Output the [X, Y] coordinate of the center of the cell containing the given text.  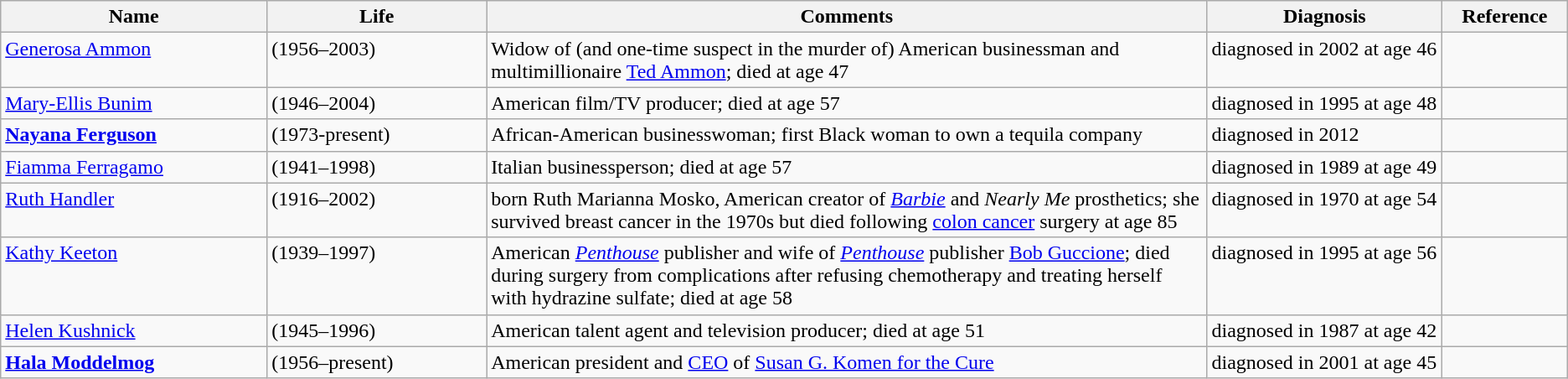
(1946–2004) [377, 103]
Nayana Ferguson [134, 135]
(1956–2003) [377, 60]
American talent agent and television producer; died at age 51 [847, 330]
diagnosed in 1987 at age 42 [1325, 330]
Kathy Keeton [134, 276]
American president and CEO of Susan G. Komen for the Cure [847, 362]
diagnosed in 1989 at age 49 [1325, 167]
Italian businessperson; died at age 57 [847, 167]
diagnosed in 2001 at age 45 [1325, 362]
Comments [847, 17]
diagnosed in 2002 at age 46 [1325, 60]
Helen Kushnick [134, 330]
(1916–2002) [377, 210]
African-American businesswoman; first Black woman to own a tequila company [847, 135]
American film/TV producer; died at age 57 [847, 103]
Hala Moddelmog [134, 362]
Widow of (and one-time suspect in the murder of) American businessman and multimillionaire Ted Ammon; died at age 47 [847, 60]
Life [377, 17]
Diagnosis [1325, 17]
diagnosed in 1995 at age 56 [1325, 276]
(1945–1996) [377, 330]
(1939–1997) [377, 276]
diagnosed in 1995 at age 48 [1325, 103]
Mary-Ellis Bunim [134, 103]
diagnosed in 1970 at age 54 [1325, 210]
(1973-present) [377, 135]
(1956–present) [377, 362]
Ruth Handler [134, 210]
(1941–1998) [377, 167]
Name [134, 17]
diagnosed in 2012 [1325, 135]
Generosa Ammon [134, 60]
Reference [1505, 17]
Fiamma Ferragamo [134, 167]
